Return the (x, y) coordinate for the center point of the cell that contains the specified text.  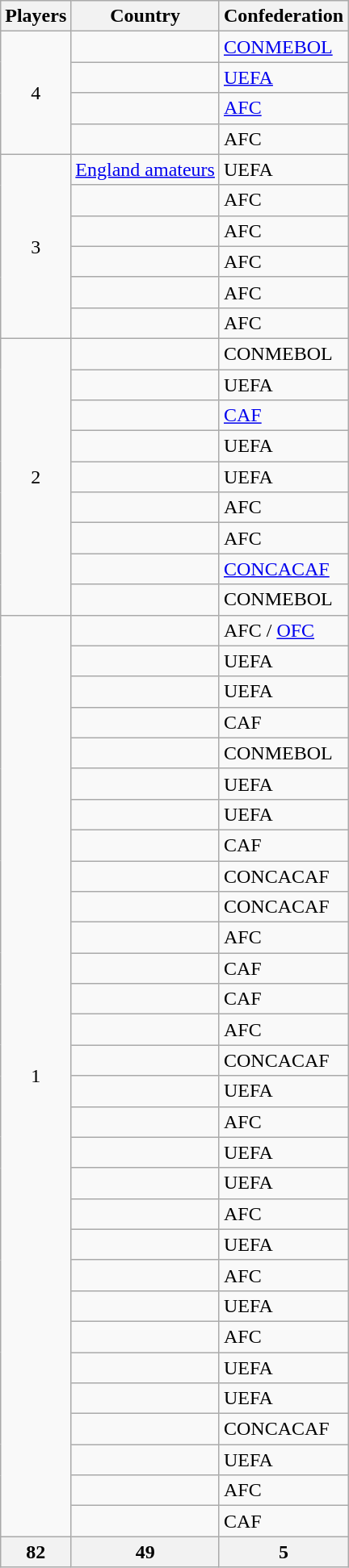
2 (36, 476)
AFC / OFC (283, 630)
82 (36, 1552)
49 (145, 1552)
1 (36, 1076)
3 (36, 246)
Players (36, 16)
4 (36, 93)
Country (145, 16)
England amateurs (145, 169)
5 (283, 1552)
Confederation (283, 16)
